Extract the [x, y] coordinate from the center of the cell holding the provided text.  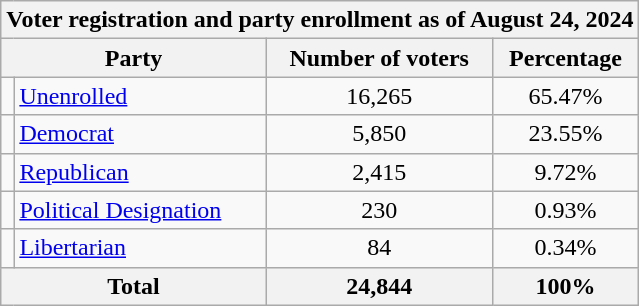
Political Designation [140, 210]
0.34% [566, 248]
Libertarian [140, 248]
65.47% [566, 96]
2,415 [379, 172]
Voter registration and party enrollment as of August 24, 2024 [320, 20]
230 [379, 210]
16,265 [379, 96]
Democrat [140, 134]
9.72% [566, 172]
0.93% [566, 210]
Unenrolled [140, 96]
100% [566, 286]
84 [379, 248]
Total [134, 286]
Number of voters [379, 58]
5,850 [379, 134]
24,844 [379, 286]
Party [134, 58]
Percentage [566, 58]
23.55% [566, 134]
Republican [140, 172]
